Find where the given text appears and provide that cell's center as [x, y] coordinate. 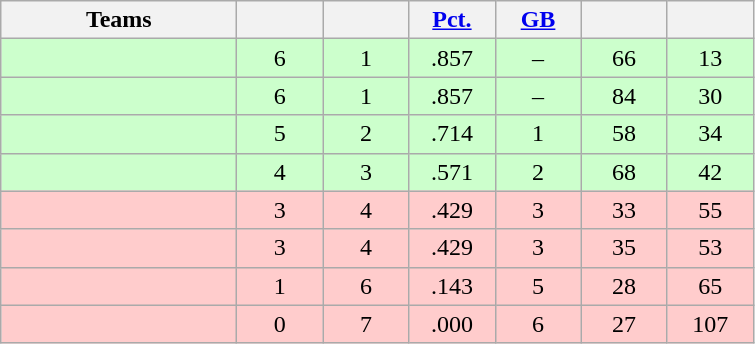
Pct. [452, 20]
55 [710, 210]
68 [624, 172]
.571 [452, 172]
84 [624, 96]
42 [710, 172]
30 [710, 96]
.714 [452, 134]
34 [710, 134]
27 [624, 324]
.143 [452, 286]
65 [710, 286]
66 [624, 58]
28 [624, 286]
7 [366, 324]
33 [624, 210]
Teams [119, 20]
0 [280, 324]
GB [538, 20]
.000 [452, 324]
107 [710, 324]
53 [710, 248]
35 [624, 248]
58 [624, 134]
13 [710, 58]
